Provide the (X, Y) coordinate of the cell's center where the given text is located.  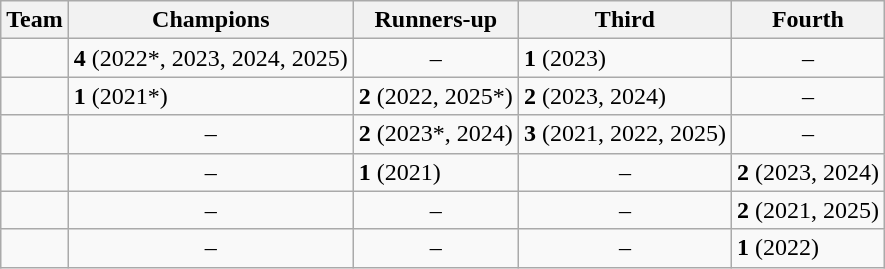
2 (2021, 2025) (808, 210)
2 (2023*, 2024) (436, 134)
Runners-up (436, 20)
2 (2022, 2025*) (436, 96)
4 (2022*, 2023, 2024, 2025) (210, 58)
1 (2022) (808, 248)
3 (2021, 2022, 2025) (624, 134)
Champions (210, 20)
1 (2023) (624, 58)
1 (2021) (436, 172)
1 (2021*) (210, 96)
Third (624, 20)
Fourth (808, 20)
Team (35, 20)
